Scan for the cell matching the given text and deliver its (x, y) coordinate at center. 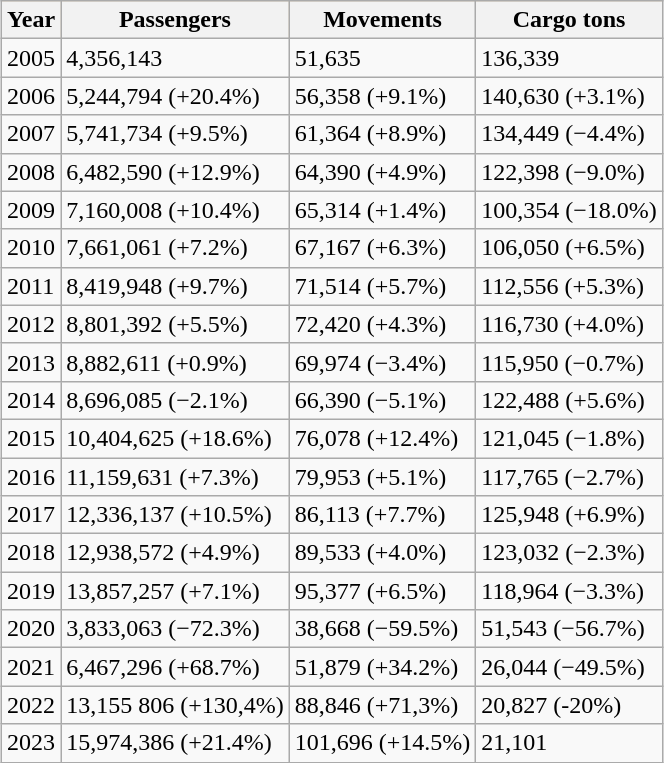
67,167 (+6.3%) (382, 248)
8,419,948 (+9.7%) (176, 286)
86,113 (+7.7%) (382, 515)
65,314 (+1.4%) (382, 210)
61,364 (+8.9%) (382, 134)
2006 (32, 96)
88,846 (+71,3%) (382, 705)
Year (32, 20)
122,398 (−9.0%) (570, 172)
64,390 (+4.9%) (382, 172)
Cargo tons (570, 20)
51,879 (+34.2%) (382, 667)
69,974 (−3.4%) (382, 362)
2022 (32, 705)
2008 (32, 172)
125,948 (+6.9%) (570, 515)
72,420 (+4.3%) (382, 324)
123,032 (−2.3%) (570, 553)
12,938,572 (+4.9%) (176, 553)
7,661,061 (+7.2%) (176, 248)
136,339 (570, 58)
79,953 (+5.1%) (382, 477)
13,857,257 (+7.1%) (176, 591)
89,533 (+4.0%) (382, 553)
4,356,143 (176, 58)
20,827 (-20%) (570, 705)
8,801,392 (+5.5%) (176, 324)
112,556 (+5.3%) (570, 286)
101,696 (+14.5%) (382, 743)
134,449 (−4.4%) (570, 134)
51,635 (382, 58)
38,668 (−59.5%) (382, 629)
5,244,794 (+20.4%) (176, 96)
51,543 (−56.7%) (570, 629)
2005 (32, 58)
2023 (32, 743)
8,882,611 (+0.9%) (176, 362)
2010 (32, 248)
8,696,085 (−2.1%) (176, 400)
Movements (382, 20)
95,377 (+6.5%) (382, 591)
2015 (32, 438)
13,155 806 (+130,4%) (176, 705)
2011 (32, 286)
2007 (32, 134)
122,488 (+5.6%) (570, 400)
2009 (32, 210)
56,358 (+9.1%) (382, 96)
12,336,137 (+10.5%) (176, 515)
5,741,734 (+9.5%) (176, 134)
106,050 (+6.5%) (570, 248)
2014 (32, 400)
117,765 (−2.7%) (570, 477)
66,390 (−5.1%) (382, 400)
71,514 (+5.7%) (382, 286)
2017 (32, 515)
140,630 (+3.1%) (570, 96)
10,404,625 (+18.6%) (176, 438)
7,160,008 (+10.4%) (176, 210)
26,044 (−49.5%) (570, 667)
6,482,590 (+12.9%) (176, 172)
100,354 (−18.0%) (570, 210)
6,467,296 (+68.7%) (176, 667)
21,101 (570, 743)
115,950 (−0.7%) (570, 362)
2013 (32, 362)
76,078 (+12.4%) (382, 438)
2012 (32, 324)
2020 (32, 629)
2021 (32, 667)
11,159,631 (+7.3%) (176, 477)
2019 (32, 591)
121,045 (−1.8%) (570, 438)
116,730 (+4.0%) (570, 324)
118,964 (−3.3%) (570, 591)
3,833,063 (−72.3%) (176, 629)
2018 (32, 553)
2016 (32, 477)
Passengers (176, 20)
15,974,386 (+21.4%) (176, 743)
